Capture the cell that displays the provided text and extract its [x, y] central coordinate. 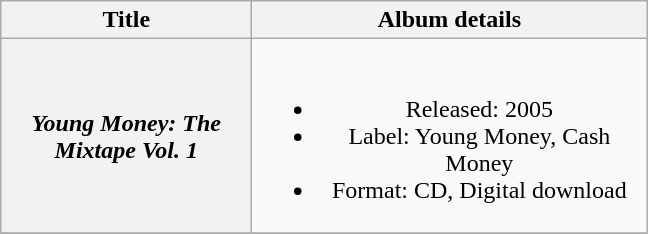
Album details [450, 20]
Title [126, 20]
Released: 2005Label: Young Money, Cash MoneyFormat: CD, Digital download [450, 136]
Young Money: The Mixtape Vol. 1 [126, 136]
